Find where the given text appears and provide that cell's center as [X, Y] coordinate. 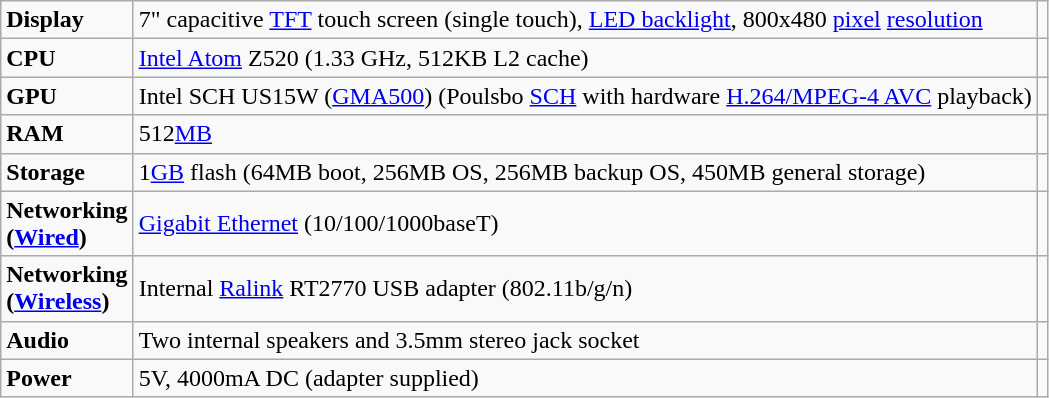
Intel Atom Z520 (1.33 GHz, 512KB L2 cache) [585, 58]
1GB flash (64MB boot, 256MB OS, 256MB backup OS, 450MB general storage) [585, 172]
Display [67, 20]
Gigabit Ethernet (10/100/1000baseT) [585, 224]
RAM [67, 134]
GPU [67, 96]
Intel SCH US15W (GMA500) (Poulsbo SCH with hardware H.264/MPEG-4 AVC playback) [585, 96]
Storage [67, 172]
7" capacitive TFT touch screen (single touch), LED backlight, 800x480 pixel resolution [585, 20]
Internal Ralink RT2770 USB adapter (802.11b/g/n) [585, 288]
Networking (Wired) [67, 224]
512MB [585, 134]
Audio [67, 340]
CPU [67, 58]
Networking (Wireless) [67, 288]
Power [67, 378]
5V, 4000mA DC (adapter supplied) [585, 378]
Two internal speakers and 3.5mm stereo jack socket [585, 340]
